Pinpoint the cell where the given text exists, returning its [X, Y] midpoint coordinate. 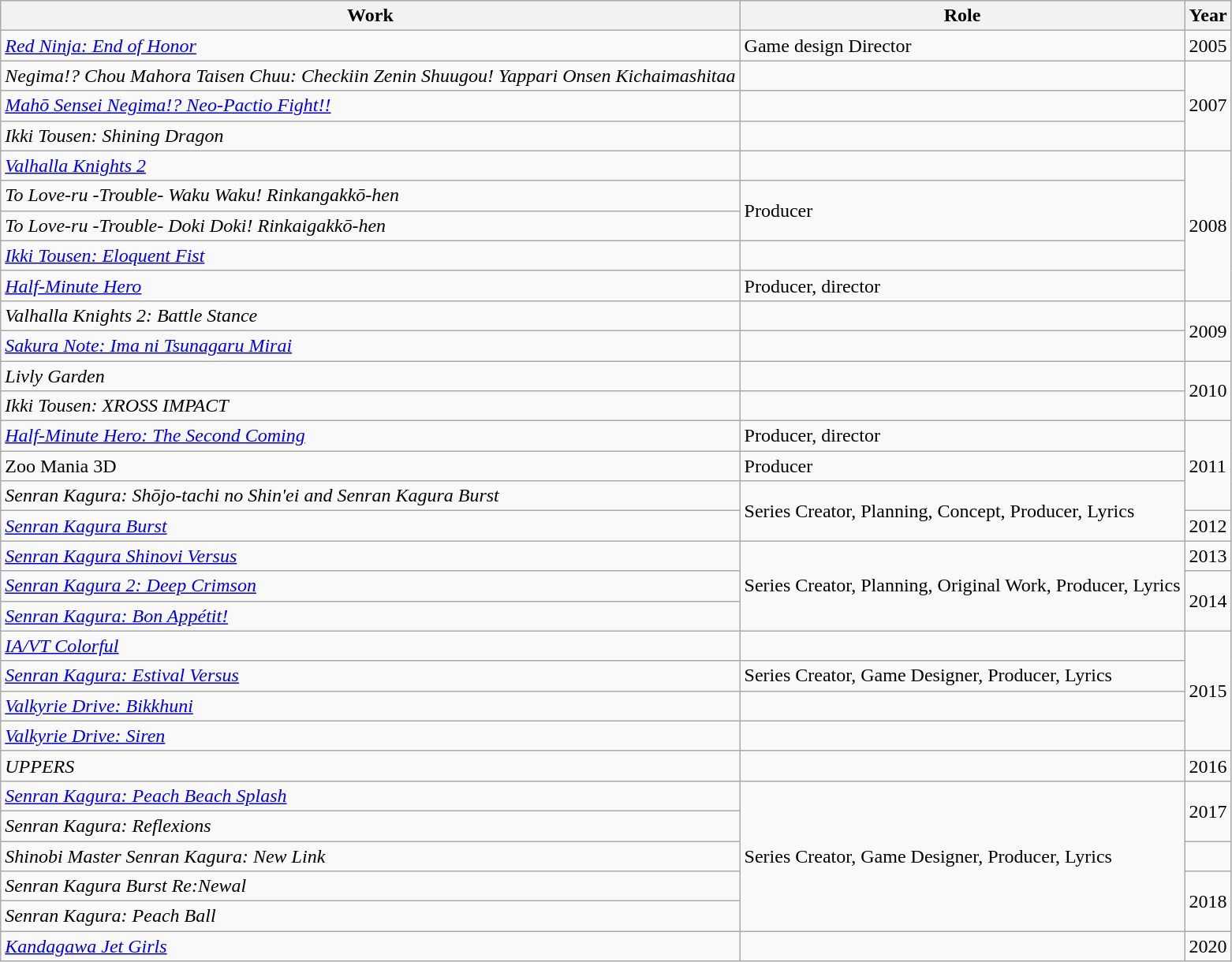
Shinobi Master Senran Kagura: New Link [371, 856]
IA/VT Colorful [371, 646]
2018 [1208, 901]
Negima!? Chou Mahora Taisen Chuu: Checkiin Zenin Shuugou! Yappari Onsen Kichaimashitaa [371, 76]
2012 [1208, 526]
Senran Kagura: Bon Appétit! [371, 616]
2007 [1208, 106]
Year [1208, 16]
Senran Kagura 2: Deep Crimson [371, 586]
Zoo Mania 3D [371, 466]
2005 [1208, 46]
Half-Minute Hero [371, 285]
Mahō Sensei Negima!? Neo-Pactio Fight!! [371, 106]
Valhalla Knights 2: Battle Stance [371, 315]
Sakura Note: Ima ni Tsunagaru Mirai [371, 345]
2011 [1208, 466]
Senran Kagura Shinovi Versus [371, 556]
2016 [1208, 766]
2009 [1208, 330]
Senran Kagura Burst [371, 526]
2008 [1208, 226]
To Love-ru -Trouble- Waku Waku! Rinkangakkō-hen [371, 196]
2017 [1208, 811]
Ikki Tousen: Shining Dragon [371, 136]
Valkyrie Drive: Siren [371, 736]
2014 [1208, 601]
Livly Garden [371, 376]
2013 [1208, 556]
2015 [1208, 691]
To Love-ru -Trouble- Doki Doki! Rinkaigakkō-hen [371, 226]
Red Ninja: End of Honor [371, 46]
Half-Minute Hero: The Second Coming [371, 436]
Ikki Tousen: Eloquent Fist [371, 255]
2010 [1208, 391]
Series Creator, Planning, Original Work, Producer, Lyrics [962, 586]
Kandagawa Jet Girls [371, 946]
Senran Kagura: Shōjo-tachi no Shin'ei and Senran Kagura Burst [371, 496]
Senran Kagura: Estival Versus [371, 676]
UPPERS [371, 766]
Game design Director [962, 46]
Ikki Tousen: XROSS IMPACT [371, 406]
Valkyrie Drive: Bikkhuni [371, 706]
Work [371, 16]
Role [962, 16]
Senran Kagura: Peach Beach Splash [371, 796]
Senran Kagura Burst Re:Newal [371, 886]
Senran Kagura: Peach Ball [371, 916]
Senran Kagura: Reflexions [371, 826]
Valhalla Knights 2 [371, 166]
Series Creator, Planning, Concept, Producer, Lyrics [962, 511]
2020 [1208, 946]
